Provide the [x, y] coordinate of the cell's center where the given text is located.  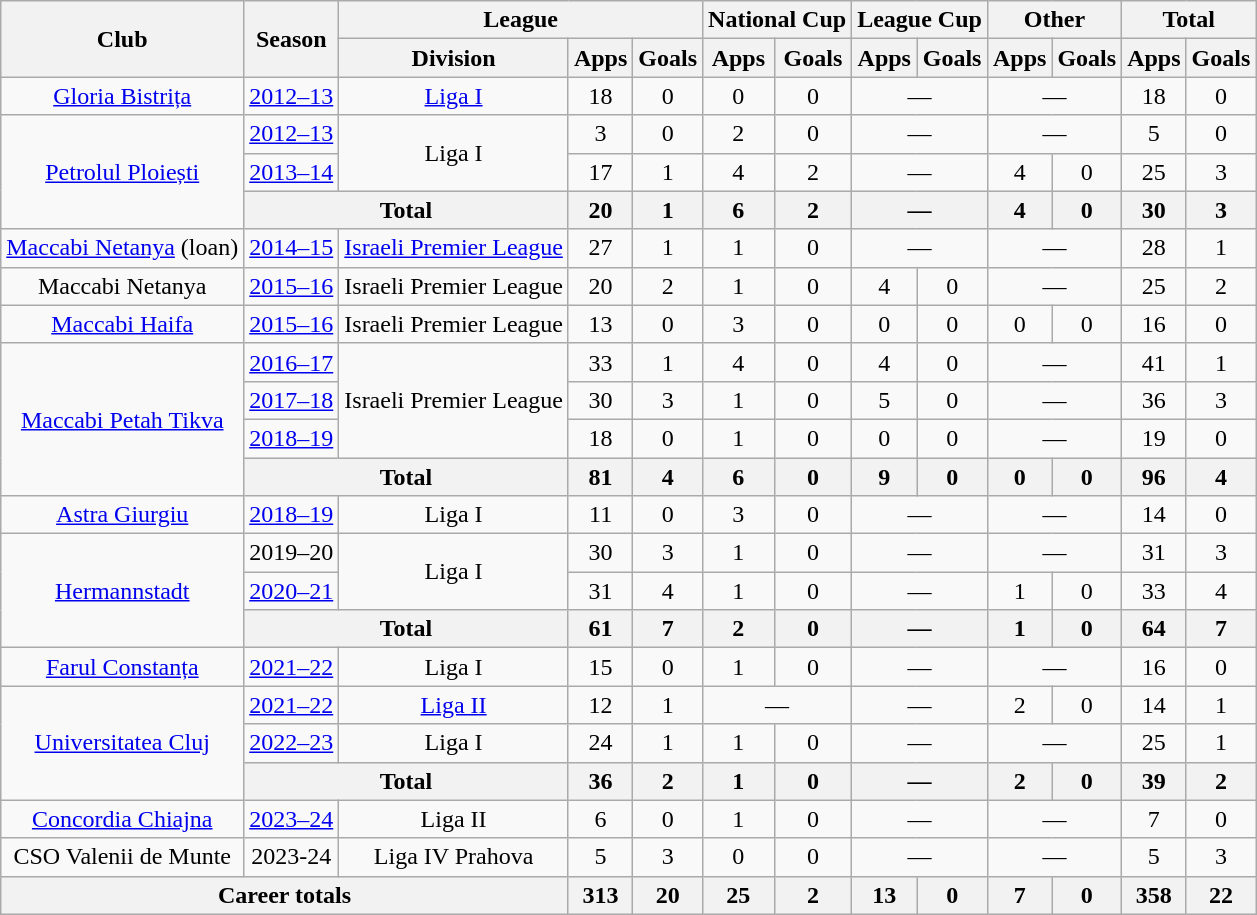
28 [1154, 248]
41 [1154, 362]
27 [600, 248]
2022–23 [292, 743]
9 [884, 477]
Maccabi Haifa [122, 324]
11 [600, 515]
15 [600, 667]
96 [1154, 477]
League Cup [920, 20]
Concordia Chiajna [122, 819]
39 [1154, 781]
League [521, 20]
National Cup [778, 20]
61 [600, 629]
Career totals [285, 895]
Farul Constanța [122, 667]
Maccabi Netanya (loan) [122, 248]
2019–20 [292, 553]
17 [600, 172]
Division [454, 58]
Petrolul Ploiești [122, 172]
2023–24 [292, 819]
81 [600, 477]
Liga IV Prahova [454, 857]
358 [1154, 895]
22 [1221, 895]
2017–18 [292, 400]
Gloria Bistrița [122, 96]
Maccabi Netanya [122, 286]
2014–15 [292, 248]
CSO Valenii de Munte [122, 857]
2020–21 [292, 591]
313 [600, 895]
Astra Giurgiu [122, 515]
24 [600, 743]
12 [600, 705]
2016–17 [292, 362]
Universitatea Cluj [122, 743]
64 [1154, 629]
Other [1054, 20]
Maccabi Petah Tikva [122, 419]
Hermannstadt [122, 591]
2023-24 [292, 857]
Season [292, 39]
19 [1154, 438]
Club [122, 39]
2013–14 [292, 172]
